Provide the (X, Y) coordinate of the cell's center where the given text is located.  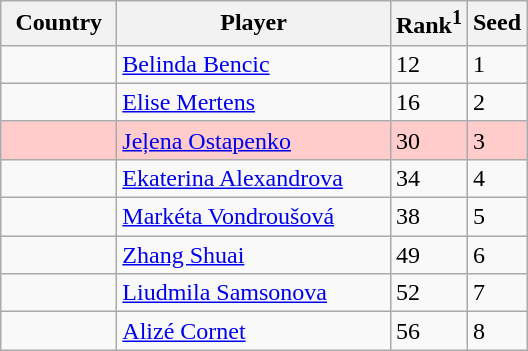
Jeļena Ostapenko (254, 140)
49 (428, 255)
Elise Mertens (254, 102)
34 (428, 178)
1 (496, 64)
Player (254, 24)
6 (496, 255)
Liudmila Samsonova (254, 293)
3 (496, 140)
56 (428, 331)
7 (496, 293)
38 (428, 217)
Markéta Vondroušová (254, 217)
8 (496, 331)
Ekaterina Alexandrova (254, 178)
Belinda Bencic (254, 64)
Rank1 (428, 24)
4 (496, 178)
Zhang Shuai (254, 255)
12 (428, 64)
Country (59, 24)
Alizé Cornet (254, 331)
2 (496, 102)
52 (428, 293)
30 (428, 140)
16 (428, 102)
5 (496, 217)
Seed (496, 24)
